Return [X, Y] of the center of cell containing provided text 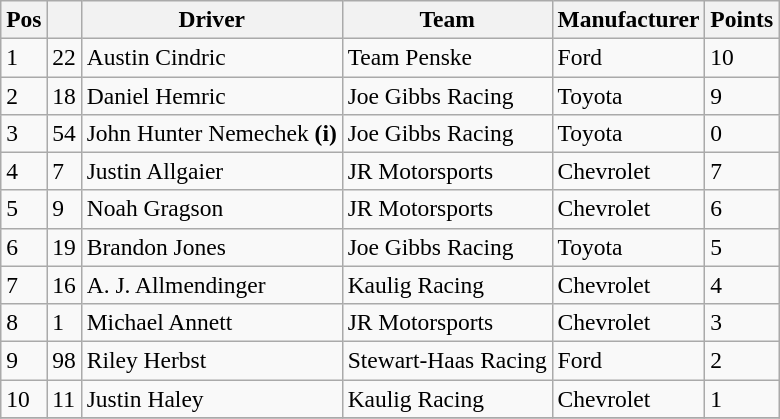
Team [447, 19]
Austin Cindric [212, 57]
8 [24, 322]
11 [64, 398]
Justin Allgaier [212, 171]
19 [64, 247]
0 [742, 133]
Riley Herbst [212, 360]
Brandon Jones [212, 247]
22 [64, 57]
John Hunter Nemechek (i) [212, 133]
Justin Haley [212, 398]
Pos [24, 19]
98 [64, 360]
54 [64, 133]
A. J. Allmendinger [212, 285]
Daniel Hemric [212, 95]
Driver [212, 19]
Manufacturer [628, 19]
Noah Gragson [212, 209]
Points [742, 19]
Team Penske [447, 57]
Michael Annett [212, 322]
Stewart-Haas Racing [447, 360]
16 [64, 285]
18 [64, 95]
